Return (X, Y) of the center of cell containing provided text 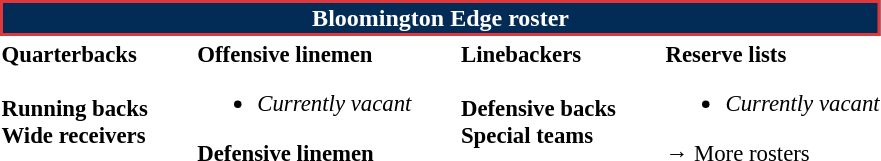
Bloomington Edge roster (440, 18)
